Extract the [X, Y] coordinate from the center of the cell holding the provided text.  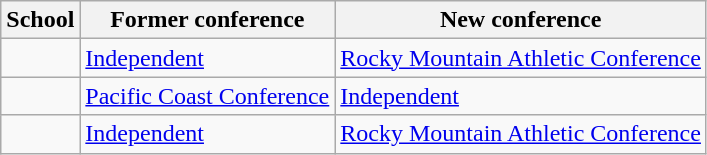
Former conference [208, 20]
Pacific Coast Conference [208, 96]
School [40, 20]
New conference [521, 20]
